Return [x, y] of the center of cell containing provided text 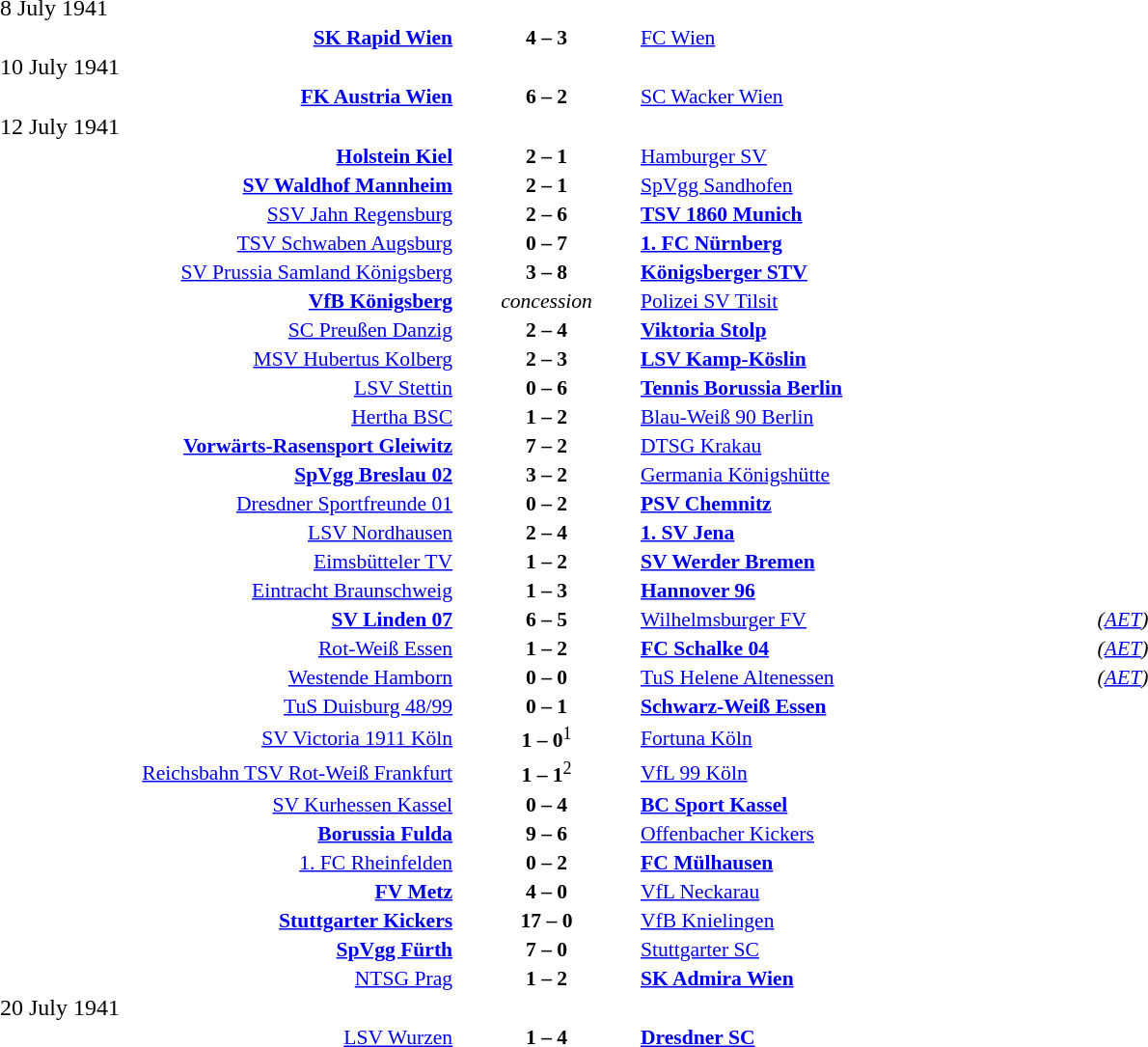
TSV 1860 Munich [866, 214]
2 – 6 [546, 214]
Polizei SV Tilsit [866, 301]
Offenbacher Kickers [866, 833]
1 – 01 [546, 738]
0 – 1 [546, 706]
9 – 6 [546, 833]
TuS Helene Altenessen [866, 677]
Hannover 96 [866, 591]
FC Mülhausen [866, 862]
6 – 5 [546, 620]
4 – 3 [546, 37]
SV Werder Bremen [866, 562]
3 – 2 [546, 475]
1 – 12 [546, 772]
4 – 0 [546, 891]
Blau-Weiß 90 Berlin [866, 417]
SC Wacker Wien [866, 96]
LSV Kamp-Köslin [866, 359]
DTSG Krakau [866, 446]
Hamburger SV [866, 156]
SpVgg Sandhofen [866, 185]
VfB Knielingen [866, 920]
FC Wien [866, 37]
PSV Chemnitz [866, 504]
VfL Neckarau [866, 891]
Viktoria Stolp [866, 330]
6 – 2 [546, 96]
7 – 0 [546, 949]
17 – 0 [546, 920]
Tennis Borussia Berlin [866, 388]
7 – 2 [546, 446]
BC Sport Kassel [866, 804]
2 – 3 [546, 359]
Stuttgarter SC [866, 949]
SK Admira Wien [866, 978]
FC Schalke 04 [866, 648]
Königsberger STV [866, 272]
0 – 7 [546, 243]
Schwarz-Weiß Essen [866, 706]
Germania Königshütte [866, 475]
0 – 4 [546, 804]
concession [546, 301]
3 – 8 [546, 272]
1. SV Jena [866, 533]
VfL 99 Köln [866, 772]
0 – 6 [546, 388]
1. FC Nürnberg [866, 243]
Fortuna Köln [866, 738]
1 – 3 [546, 591]
0 – 0 [546, 677]
Wilhelmsburger FV [866, 620]
